Find where the given text appears and provide that cell's center as [X, Y] coordinate. 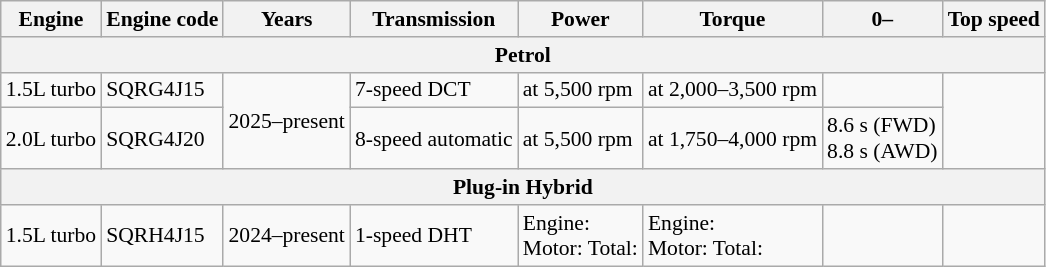
Engine [51, 19]
Torque [732, 19]
Plug-in Hybrid [523, 187]
8-speed automatic [434, 138]
SQRG4J15 [162, 90]
2024–present [286, 236]
2025–present [286, 120]
8.6 s (FWD)8.8 s (AWD) [882, 138]
Years [286, 19]
SQRG4J20 [162, 138]
SQRH4J15 [162, 236]
at 2,000–3,500 rpm [732, 90]
2.0L turbo [51, 138]
1-speed DHT [434, 236]
Petrol [523, 55]
7-speed DCT [434, 90]
Top speed [994, 19]
Power [580, 19]
at 1,750–4,000 rpm [732, 138]
0– [882, 19]
Engine code [162, 19]
Transmission [434, 19]
